Detect which cell encompasses the target text, then output its [X, Y] center coordinate. 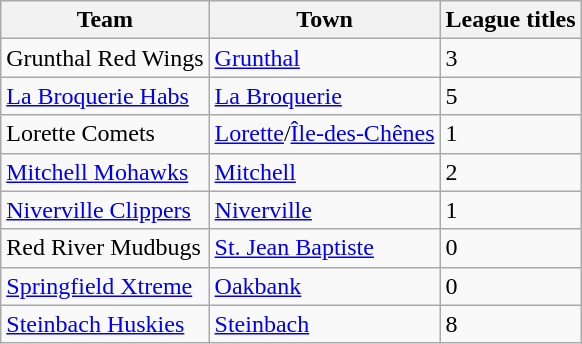
Steinbach [324, 324]
Oakbank [324, 286]
Grunthal Red Wings [105, 58]
Lorette/Île-des-Chênes [324, 134]
Red River Mudbugs [105, 248]
St. Jean Baptiste [324, 248]
Mitchell [324, 172]
Grunthal [324, 58]
Town [324, 20]
League titles [510, 20]
2 [510, 172]
La Broquerie [324, 96]
La Broquerie Habs [105, 96]
Team [105, 20]
Mitchell Mohawks [105, 172]
8 [510, 324]
5 [510, 96]
Niverville Clippers [105, 210]
Niverville [324, 210]
Springfield Xtreme [105, 286]
Steinbach Huskies [105, 324]
Lorette Comets [105, 134]
3 [510, 58]
